For the text-containing cell, return its midpoint in (x, y) coordinate format. 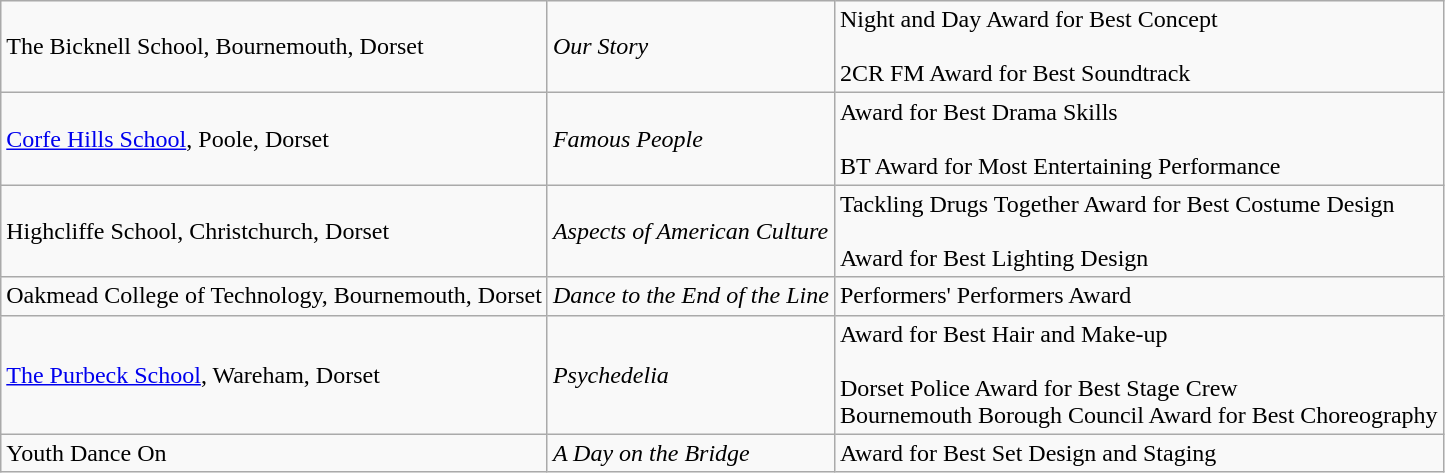
Award for Best Drama SkillsBT Award for Most Entertaining Performance (1138, 139)
Oakmead College of Technology, Bournemouth, Dorset (274, 296)
Night and Day Award for Best Concept2CR FM Award for Best Soundtrack (1138, 47)
Award for Best Hair and Make-upDorset Police Award for Best Stage Crew Bournemouth Borough Council Award for Best Choreography (1138, 374)
Psychedelia (690, 374)
The Bicknell School, Bournemouth, Dorset (274, 47)
A Day on the Bridge (690, 453)
The Purbeck School, Wareham, Dorset (274, 374)
Tackling Drugs Together Award for Best Costume DesignAward for Best Lighting Design (1138, 231)
Youth Dance On (274, 453)
Highcliffe School, Christchurch, Dorset (274, 231)
Corfe Hills School, Poole, Dorset (274, 139)
Our Story (690, 47)
Award for Best Set Design and Staging (1138, 453)
Performers' Performers Award (1138, 296)
Aspects of American Culture (690, 231)
Dance to the End of the Line (690, 296)
Famous People (690, 139)
